Return (x, y) of the center of cell containing provided text 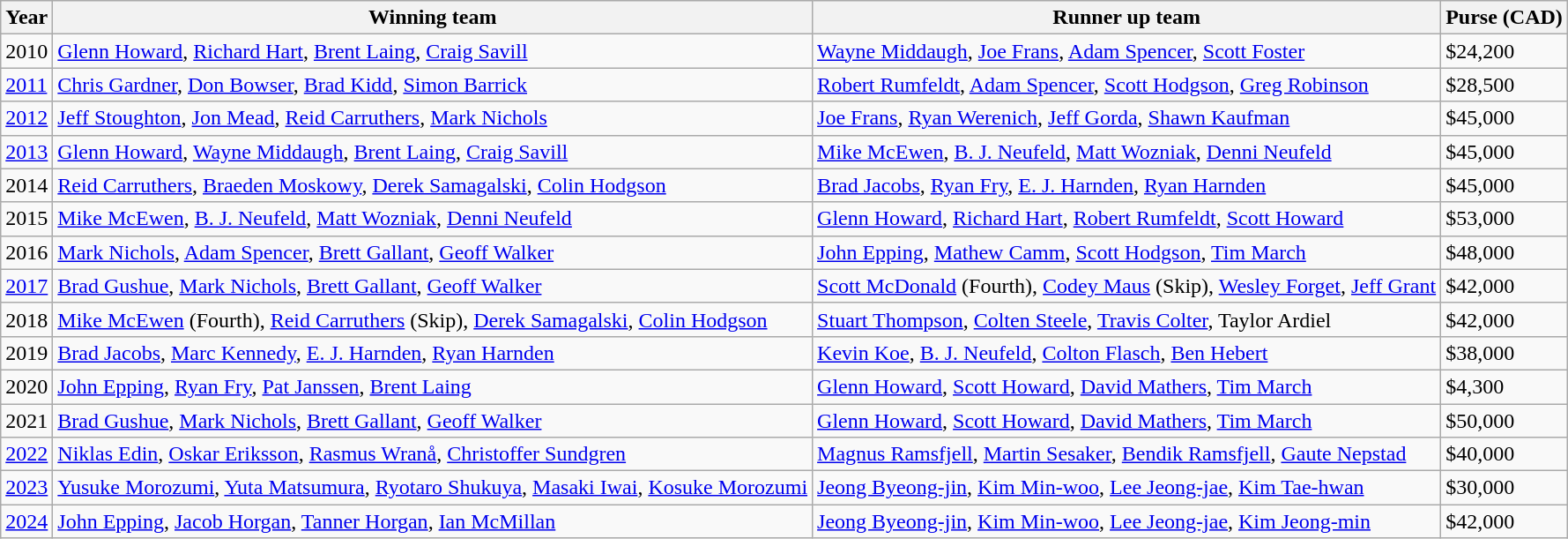
Reid Carruthers, Braeden Moskowy, Derek Samagalski, Colin Hodgson (433, 185)
Jeong Byeong-jin, Kim Min-woo, Lee Jeong-jae, Kim Tae-hwan (1126, 488)
$53,000 (1505, 219)
Chris Gardner, Don Bowser, Brad Kidd, Simon Barrick (433, 85)
Robert Rumfeldt, Adam Spencer, Scott Hodgson, Greg Robinson (1126, 85)
Glenn Howard, Wayne Middaugh, Brent Laing, Craig Savill (433, 152)
$38,000 (1505, 353)
Magnus Ramsfjell, Martin Sesaker, Bendik Ramsfjell, Gaute Nepstad (1126, 454)
2012 (26, 118)
Stuart Thompson, Colten Steele, Travis Colter, Taylor Ardiel (1126, 319)
2019 (26, 353)
$30,000 (1505, 488)
2021 (26, 421)
2020 (26, 386)
Mike McEwen (Fourth), Reid Carruthers (Skip), Derek Samagalski, Colin Hodgson (433, 319)
2017 (26, 286)
Brad Jacobs, Ryan Fry, E. J. Harnden, Ryan Harnden (1126, 185)
Year (26, 18)
Yusuke Morozumi, Yuta Matsumura, Ryotaro Shukuya, Masaki Iwai, Kosuke Morozumi (433, 488)
John Epping, Jacob Horgan, Tanner Horgan, Ian McMillan (433, 521)
2024 (26, 521)
Wayne Middaugh, Joe Frans, Adam Spencer, Scott Foster (1126, 51)
Jeong Byeong-jin, Kim Min-woo, Lee Jeong-jae, Kim Jeong-min (1126, 521)
$50,000 (1505, 421)
Joe Frans, Ryan Werenich, Jeff Gorda, Shawn Kaufman (1126, 118)
Jeff Stoughton, Jon Mead, Reid Carruthers, Mark Nichols (433, 118)
Niklas Edin, Oskar Eriksson, Rasmus Wranå, Christoffer Sundgren (433, 454)
2010 (26, 51)
2015 (26, 219)
Brad Jacobs, Marc Kennedy, E. J. Harnden, Ryan Harnden (433, 353)
Kevin Koe, B. J. Neufeld, Colton Flasch, Ben Hebert (1126, 353)
2014 (26, 185)
2018 (26, 319)
$24,200 (1505, 51)
2013 (26, 152)
2022 (26, 454)
John Epping, Mathew Camm, Scott Hodgson, Tim March (1126, 252)
Glenn Howard, Richard Hart, Brent Laing, Craig Savill (433, 51)
Purse (CAD) (1505, 18)
$40,000 (1505, 454)
$48,000 (1505, 252)
Winning team (433, 18)
2023 (26, 488)
2016 (26, 252)
Glenn Howard, Richard Hart, Robert Rumfeldt, Scott Howard (1126, 219)
$4,300 (1505, 386)
Runner up team (1126, 18)
Mark Nichols, Adam Spencer, Brett Gallant, Geoff Walker (433, 252)
$28,500 (1505, 85)
John Epping, Ryan Fry, Pat Janssen, Brent Laing (433, 386)
Scott McDonald (Fourth), Codey Maus (Skip), Wesley Forget, Jeff Grant (1126, 286)
2011 (26, 85)
